Locate the cell with the specified text and output its [x, y] center coordinate. 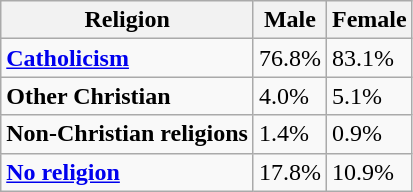
76.8% [290, 58]
Female [369, 20]
83.1% [369, 58]
10.9% [369, 172]
1.4% [290, 134]
0.9% [369, 134]
Religion [128, 20]
No religion [128, 172]
Catholicism [128, 58]
17.8% [290, 172]
Other Christian [128, 96]
Non-Christian religions [128, 134]
Male [290, 20]
4.0% [290, 96]
5.1% [369, 96]
